Extract the (x, y) coordinate from the center of the cell holding the provided text.  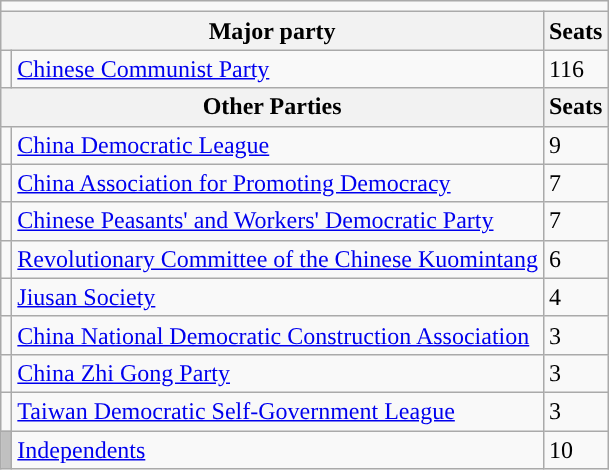
9 (575, 145)
Revolutionary Committee of the Chinese Kuomintang (278, 259)
China Democratic League (278, 145)
116 (575, 69)
China Association for Promoting Democracy (278, 183)
Chinese Peasants' and Workers' Democratic Party (278, 221)
Taiwan Democratic Self-Government League (278, 411)
Other Parties (272, 107)
10 (575, 449)
Jiusan Society (278, 297)
Major party (272, 31)
6 (575, 259)
China National Democratic Construction Association (278, 335)
China Zhi Gong Party (278, 373)
4 (575, 297)
Independents (278, 449)
Chinese Communist Party (278, 69)
